Extract the (x, y) coordinate from the center of the cell holding the provided text.  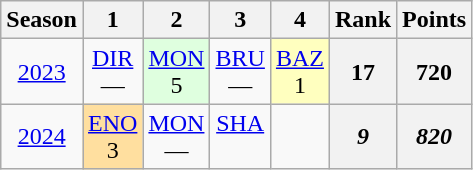
Points (434, 20)
720 (434, 72)
17 (362, 72)
BRU— (240, 72)
DIR— (112, 72)
SHA (240, 136)
MON— (176, 136)
Season (42, 20)
4 (300, 20)
2 (176, 20)
820 (434, 136)
9 (362, 136)
2024 (42, 136)
BAZ1 (300, 72)
MON5 (176, 72)
ENO3 (112, 136)
3 (240, 20)
Rank (362, 20)
1 (112, 20)
2023 (42, 72)
